Find where the given text appears and provide that cell's center as [x, y] coordinate. 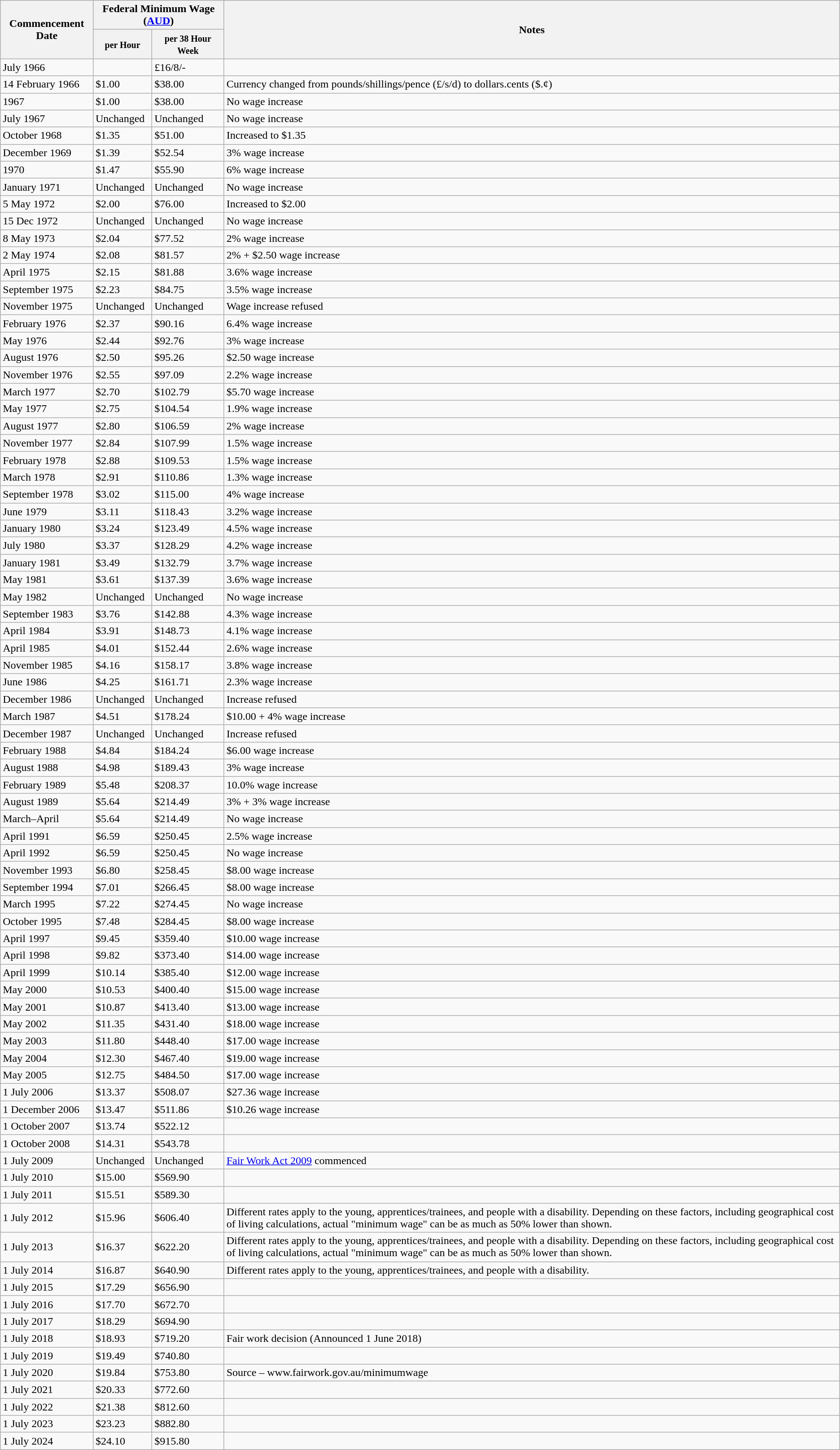
$84.75 [188, 289]
$21.38 [122, 1407]
1 July 2022 [47, 1407]
$2.37 [122, 324]
$2.80 [122, 426]
$284.45 [188, 921]
May 2005 [47, 1075]
10.0% wage increase [532, 785]
3.5% wage increase [532, 289]
Federal Minimum Wage (AUD) [158, 15]
May 2003 [47, 1041]
2.6% wage increase [532, 648]
$772.60 [188, 1390]
$10.00 wage increase [532, 938]
$152.44 [188, 648]
2.2% wage increase [532, 375]
$2.08 [122, 255]
$18.00 wage increase [532, 1024]
$77.52 [188, 238]
$15.96 [122, 1218]
April 1999 [47, 973]
$2.91 [122, 477]
$4.51 [122, 716]
4% wage increase [532, 494]
$719.20 [188, 1338]
$19.84 [122, 1373]
per Hour [122, 44]
$17.70 [122, 1304]
$4.16 [122, 665]
October 1995 [47, 921]
$158.17 [188, 665]
1 December 2006 [47, 1109]
$413.40 [188, 1007]
2.5% wage increase [532, 836]
$2.50 wage increase [532, 358]
1 July 2014 [47, 1270]
$467.40 [188, 1058]
$23.23 [122, 1424]
$76.00 [188, 204]
$20.33 [122, 1390]
3.2% wage increase [532, 511]
1 July 2013 [47, 1247]
$161.71 [188, 682]
March 1987 [47, 716]
January 1981 [47, 563]
14 February 1966 [47, 84]
$3.61 [122, 580]
November 1985 [47, 665]
$606.40 [188, 1218]
1 October 2007 [47, 1126]
1 July 2015 [47, 1287]
January 1971 [47, 187]
$431.40 [188, 1024]
$115.00 [188, 494]
$92.76 [188, 341]
$16.37 [122, 1247]
$6.80 [122, 870]
$18.29 [122, 1321]
$13.00 wage increase [532, 1007]
$2.55 [122, 375]
6% wage increase [532, 170]
$2.00 [122, 204]
1.3% wage increase [532, 477]
$274.45 [188, 904]
2 May 1974 [47, 255]
$448.40 [188, 1041]
September 1994 [47, 887]
$123.49 [188, 529]
1967 [47, 101]
$7.22 [122, 904]
$3.02 [122, 494]
$90.16 [188, 324]
$258.45 [188, 870]
$543.78 [188, 1143]
4.2% wage increase [532, 546]
$110.86 [188, 477]
October 1968 [47, 136]
$118.43 [188, 511]
$400.40 [188, 990]
1 July 2009 [47, 1161]
$5.70 wage increase [532, 392]
$915.80 [188, 1441]
May 2004 [47, 1058]
$522.12 [188, 1126]
$142.88 [188, 614]
$385.40 [188, 973]
September 1983 [47, 614]
$511.86 [188, 1109]
$10.14 [122, 973]
$3.76 [122, 614]
Wage increase refused [532, 307]
April 1991 [47, 836]
Notes [532, 30]
May 1976 [47, 341]
September 1978 [47, 494]
April 1975 [47, 272]
Source – www.fairwork.gov.au/minimumwage [532, 1373]
June 1986 [47, 682]
$102.79 [188, 392]
$55.90 [188, 170]
$15.51 [122, 1195]
April 1985 [47, 648]
$4.84 [122, 750]
$4.25 [122, 682]
$10.00 + 4% wage increase [532, 716]
$2.44 [122, 341]
March 1977 [47, 392]
$6.00 wage increase [532, 750]
$2.75 [122, 409]
March–April [47, 819]
1 July 2011 [47, 1195]
Increased to $1.35 [532, 136]
February 1978 [47, 460]
$640.90 [188, 1270]
August 1989 [47, 802]
$1.39 [122, 153]
$137.39 [188, 580]
May 2000 [47, 990]
$622.20 [188, 1247]
$672.70 [188, 1304]
$2.88 [122, 460]
$740.80 [188, 1356]
5 May 1972 [47, 204]
$656.90 [188, 1287]
$4.01 [122, 648]
$19.00 wage increase [532, 1058]
March 1978 [47, 477]
$11.80 [122, 1041]
15 Dec 1972 [47, 221]
December 1986 [47, 699]
$95.26 [188, 358]
$508.07 [188, 1092]
$12.75 [122, 1075]
1 July 2006 [47, 1092]
December 1987 [47, 733]
$27.36 wage increase [532, 1092]
November 1976 [47, 375]
January 1980 [47, 529]
1 October 2008 [47, 1143]
$12.00 wage increase [532, 973]
May 2002 [47, 1024]
$15.00 [122, 1178]
Increased to $2.00 [532, 204]
May 2001 [47, 1007]
February 1988 [47, 750]
$107.99 [188, 443]
August 1977 [47, 426]
3.7% wage increase [532, 563]
2.3% wage increase [532, 682]
$128.29 [188, 546]
May 1981 [47, 580]
November 1977 [47, 443]
4.1% wage increase [532, 631]
$3.11 [122, 511]
April 1998 [47, 955]
$753.80 [188, 1373]
$106.59 [188, 426]
$10.26 wage increase [532, 1109]
$3.91 [122, 631]
$17.29 [122, 1287]
July 1966 [47, 67]
$9.45 [122, 938]
July 1967 [47, 118]
1 July 2017 [47, 1321]
$359.40 [188, 938]
April 1992 [47, 853]
$24.10 [122, 1441]
$148.73 [188, 631]
$12.30 [122, 1058]
$178.24 [188, 716]
$589.30 [188, 1195]
June 1979 [47, 511]
February 1976 [47, 324]
$13.37 [122, 1092]
$812.60 [188, 1407]
Currency changed from pounds/shillings/pence (£/s/d) to dollars.cents ($.¢) [532, 84]
$14.31 [122, 1143]
1.9% wage increase [532, 409]
$2.15 [122, 272]
6.4% wage increase [532, 324]
$2.23 [122, 289]
September 1975 [47, 289]
April 1984 [47, 631]
$694.90 [188, 1321]
1970 [47, 170]
$97.09 [188, 375]
$189.43 [188, 767]
$3.37 [122, 546]
1 July 2010 [47, 1178]
$4.98 [122, 767]
April 1997 [47, 938]
July 1980 [47, 546]
$1.35 [122, 136]
$484.50 [188, 1075]
$373.40 [188, 955]
per 38 Hour Week [188, 44]
3.8% wage increase [532, 665]
February 1989 [47, 785]
4.5% wage increase [532, 529]
$7.48 [122, 921]
1 July 2021 [47, 1390]
$10.53 [122, 990]
$9.82 [122, 955]
$3.49 [122, 563]
$109.53 [188, 460]
August 1976 [47, 358]
$2.84 [122, 443]
$81.88 [188, 272]
Commencement Date [47, 30]
$10.87 [122, 1007]
November 1975 [47, 307]
$18.93 [122, 1338]
$81.57 [188, 255]
$132.79 [188, 563]
$5.48 [122, 785]
1 July 2024 [47, 1441]
$2.04 [122, 238]
$2.70 [122, 392]
8 May 1973 [47, 238]
November 1993 [47, 870]
May 1977 [47, 409]
March 1995 [47, 904]
3% + 3% wage increase [532, 802]
$2.50 [122, 358]
1 July 2020 [47, 1373]
1 July 2023 [47, 1424]
1 July 2012 [47, 1218]
4.3% wage increase [532, 614]
$52.54 [188, 153]
$3.24 [122, 529]
$569.90 [188, 1178]
1 July 2016 [47, 1304]
$14.00 wage increase [532, 955]
$16.87 [122, 1270]
1 July 2019 [47, 1356]
$7.01 [122, 887]
Fair work decision (Announced 1 June 2018) [532, 1338]
$882.80 [188, 1424]
$13.74 [122, 1126]
December 1969 [47, 153]
May 1982 [47, 597]
Different rates apply to the young, apprentices/trainees, and people with a disability. [532, 1270]
$11.35 [122, 1024]
August 1988 [47, 767]
$51.00 [188, 136]
Fair Work Act 2009 commenced [532, 1161]
$13.47 [122, 1109]
2% + $2.50 wage increase [532, 255]
$184.24 [188, 750]
£16/8/- [188, 67]
$15.00 wage increase [532, 990]
$19.49 [122, 1356]
$1.47 [122, 170]
1 July 2018 [47, 1338]
$104.54 [188, 409]
$266.45 [188, 887]
$208.37 [188, 785]
